Detect which cell encompasses the target text, then output its [X, Y] center coordinate. 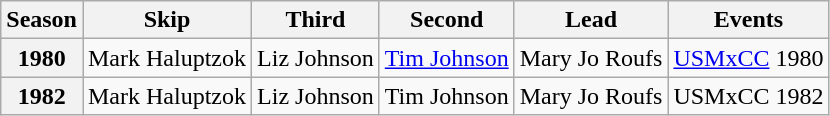
Lead [591, 20]
USMxCC 1982 [748, 96]
1982 [42, 96]
1980 [42, 58]
USMxCC 1980 [748, 58]
Second [446, 20]
Third [316, 20]
Events [748, 20]
Season [42, 20]
Skip [166, 20]
